Capture the cell that displays the provided text and extract its (X, Y) central coordinate. 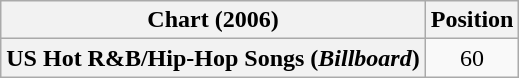
US Hot R&B/Hip-Hop Songs (Billboard) (213, 58)
Chart (2006) (213, 20)
Position (472, 20)
60 (472, 58)
